Capture the cell that displays the provided text and extract its (x, y) central coordinate. 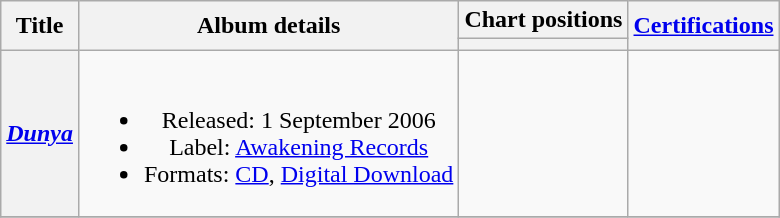
Dunya (40, 134)
Title (40, 26)
Released: 1 September 2006Label: Awakening RecordsFormats: CD, Digital Download (268, 134)
Chart positions (544, 20)
Album details (268, 26)
Certifications (704, 26)
